From the cell containing the given text, extract its center point as (X, Y) coordinate. 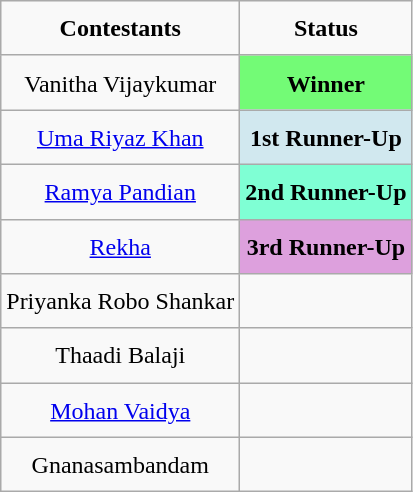
Gnanasambandam (120, 464)
Rekha (120, 246)
1st Runner-Up (326, 138)
Contestants (120, 28)
3rd Runner-Up (326, 246)
Vanitha Vijaykumar (120, 82)
Uma Riyaz Khan (120, 138)
Status (326, 28)
Winner (326, 82)
Priyanka Robo Shankar (120, 302)
2nd Runner-Up (326, 192)
Thaadi Balaji (120, 356)
Mohan Vaidya (120, 410)
Ramya Pandian (120, 192)
